Extract the [x, y] coordinate from the center of the cell holding the provided text.  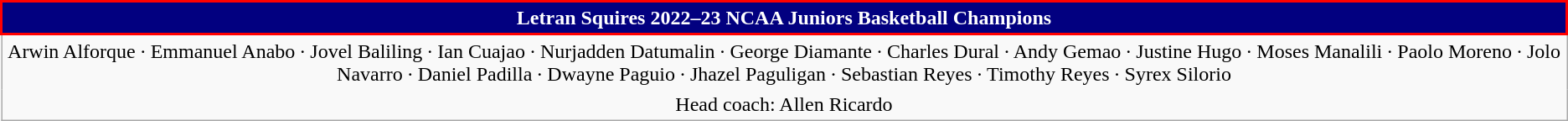
Letran Squires 2022–23 NCAA Juniors Basketball Champions [784, 18]
Head coach: Allen Ricardo [784, 104]
